Return the (X, Y) coordinate for the center point of the cell that contains the specified text.  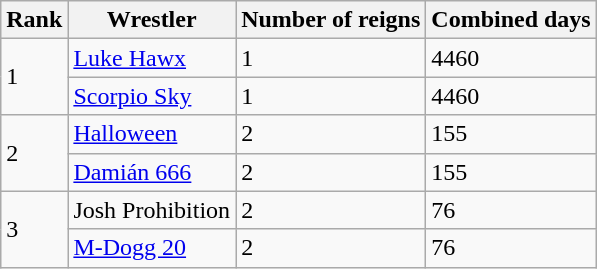
Josh Prohibition (152, 210)
Rank (34, 20)
Luke Hawx (152, 58)
M-Dogg 20 (152, 248)
Scorpio Sky (152, 96)
Combined days (511, 20)
Number of reigns (331, 20)
Wrestler (152, 20)
Halloween (152, 134)
3 (34, 229)
Damián 666 (152, 172)
